Capture the cell that displays the provided text and extract its (X, Y) central coordinate. 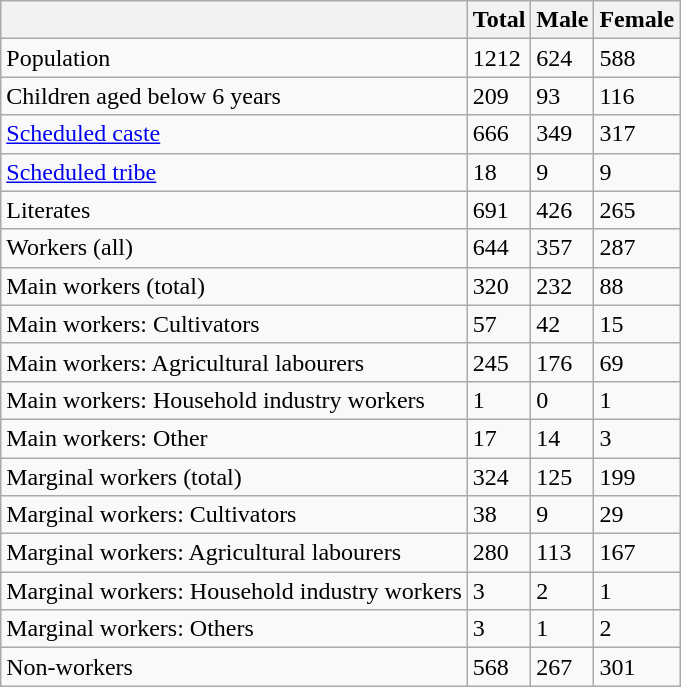
Female (637, 20)
125 (562, 477)
1212 (499, 58)
301 (637, 667)
Marginal workers (total) (234, 477)
Total (499, 20)
426 (562, 210)
287 (637, 248)
93 (562, 96)
624 (562, 58)
14 (562, 438)
Scheduled caste (234, 134)
Children aged below 6 years (234, 96)
245 (499, 362)
Population (234, 58)
Main workers (total) (234, 286)
88 (637, 286)
588 (637, 58)
Main workers: Agricultural labourers (234, 362)
666 (499, 134)
29 (637, 515)
691 (499, 210)
Marginal workers: Agricultural labourers (234, 553)
17 (499, 438)
Male (562, 20)
232 (562, 286)
18 (499, 172)
0 (562, 400)
Scheduled tribe (234, 172)
57 (499, 324)
116 (637, 96)
Literates (234, 210)
568 (499, 667)
Marginal workers: Others (234, 629)
199 (637, 477)
209 (499, 96)
644 (499, 248)
265 (637, 210)
Marginal workers: Cultivators (234, 515)
Main workers: Cultivators (234, 324)
Non-workers (234, 667)
280 (499, 553)
357 (562, 248)
320 (499, 286)
Workers (all) (234, 248)
349 (562, 134)
69 (637, 362)
267 (562, 667)
42 (562, 324)
176 (562, 362)
324 (499, 477)
Main workers: Other (234, 438)
15 (637, 324)
Main workers: Household industry workers (234, 400)
Marginal workers: Household industry workers (234, 591)
167 (637, 553)
113 (562, 553)
317 (637, 134)
38 (499, 515)
